Capture the cell that displays the provided text and extract its (X, Y) central coordinate. 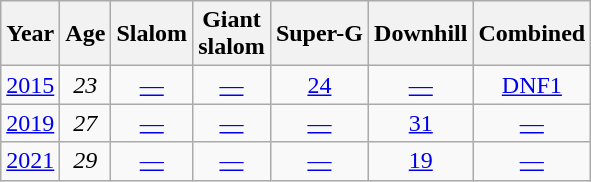
Combined (532, 34)
DNF1 (532, 85)
29 (86, 161)
31 (421, 123)
19 (421, 161)
Giantslalom (232, 34)
2015 (30, 85)
2021 (30, 161)
Age (86, 34)
Downhill (421, 34)
Year (30, 34)
24 (319, 85)
Super-G (319, 34)
27 (86, 123)
Slalom (152, 34)
2019 (30, 123)
23 (86, 85)
